From the cell containing the given text, extract its center point as [x, y] coordinate. 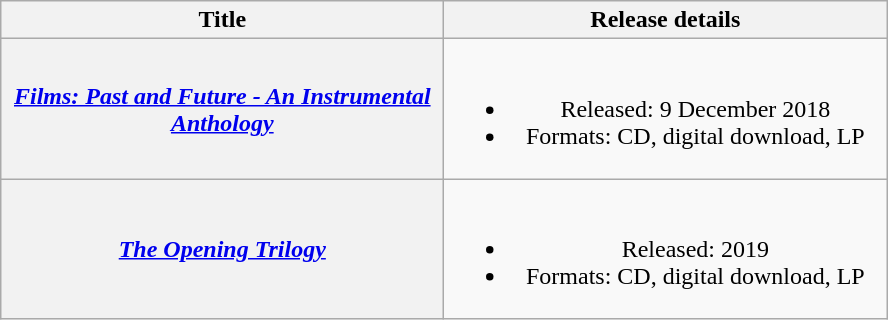
Released: 2019Formats: CD, digital download, LP [666, 249]
Released: 9 December 2018Formats: CD, digital download, LP [666, 109]
Films: Past and Future - An Instrumental Anthology [222, 109]
The Opening Trilogy [222, 249]
Title [222, 20]
Release details [666, 20]
